Provide the (x, y) coordinate of the cell's center where the given text is located.  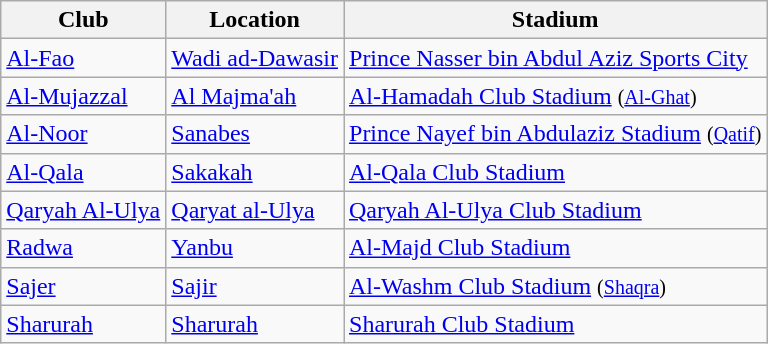
Sharurah Club Stadium (556, 324)
Al Majma'ah (255, 96)
Qaryah Al-Ulya Club Stadium (556, 210)
Al-Hamadah Club Stadium (Al-Ghat) (556, 96)
Prince Nayef bin Abdulaziz Stadium (Qatif) (556, 134)
Sajir (255, 286)
Sanabes (255, 134)
Radwa (84, 248)
Al-Washm Club Stadium (Shaqra) (556, 286)
Qaryah Al-Ulya (84, 210)
Al-Majd Club Stadium (556, 248)
Al-Fao (84, 58)
Qaryat al-Ulya (255, 210)
Club (84, 20)
Sakakah (255, 172)
Al-Qala (84, 172)
Yanbu (255, 248)
Stadium (556, 20)
Al-Mujazzal (84, 96)
Al-Noor (84, 134)
Location (255, 20)
Sajer (84, 286)
Wadi ad-Dawasir (255, 58)
Prince Nasser bin Abdul Aziz Sports City (556, 58)
Al-Qala Club Stadium (556, 172)
